Provide the [X, Y] coordinate of the cell's center where the given text is located.  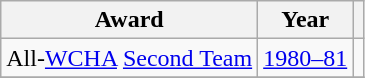
1980–81 [306, 58]
Year [306, 20]
All-WCHA Second Team [130, 58]
Award [130, 20]
